Detect which cell encompasses the target text, then output its [X, Y] center coordinate. 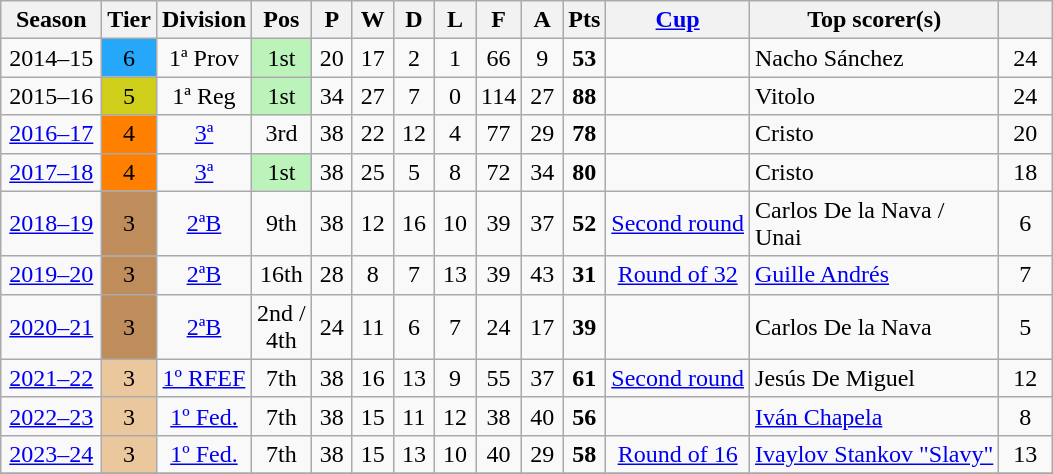
61 [584, 378]
Carlos De la Nava [874, 326]
3rd [282, 134]
2019–20 [52, 275]
9th [282, 224]
Top scorer(s) [874, 20]
2021–22 [52, 378]
Vitolo [874, 96]
Pos [282, 20]
D [414, 20]
16th [282, 275]
L [454, 20]
2017–18 [52, 172]
55 [499, 378]
Round of 16 [678, 454]
28 [332, 275]
2 [414, 58]
Nacho Sánchez [874, 58]
Division [204, 20]
2023–24 [52, 454]
22 [372, 134]
66 [499, 58]
W [372, 20]
72 [499, 172]
1ª Reg [204, 96]
Ivaylov Stankov "Slavy" [874, 454]
114 [499, 96]
Tier [130, 20]
Season [52, 20]
Guille Andrés [874, 275]
25 [372, 172]
31 [584, 275]
Iván Chapela [874, 416]
0 [454, 96]
2020–21 [52, 326]
56 [584, 416]
18 [1026, 172]
2016–17 [52, 134]
Cup [678, 20]
2014–15 [52, 58]
Round of 32 [678, 275]
80 [584, 172]
P [332, 20]
78 [584, 134]
1ª Prov [204, 58]
88 [584, 96]
Carlos De la Nava /Unai [874, 224]
43 [542, 275]
77 [499, 134]
2nd /4th [282, 326]
Jesús De Miguel [874, 378]
2022–23 [52, 416]
F [499, 20]
52 [584, 224]
53 [584, 58]
A [542, 20]
58 [584, 454]
Pts [584, 20]
2015–16 [52, 96]
1º RFEF [204, 378]
1 [454, 58]
2018–19 [52, 224]
